Provide the [X, Y] coordinate of the cell's center where the given text is located.  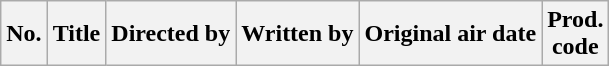
Title [76, 34]
Written by [298, 34]
Original air date [450, 34]
No. [24, 34]
Prod.code [576, 34]
Directed by [171, 34]
